Determine the [X, Y] coordinate at the center of the cell enclosing the given text.  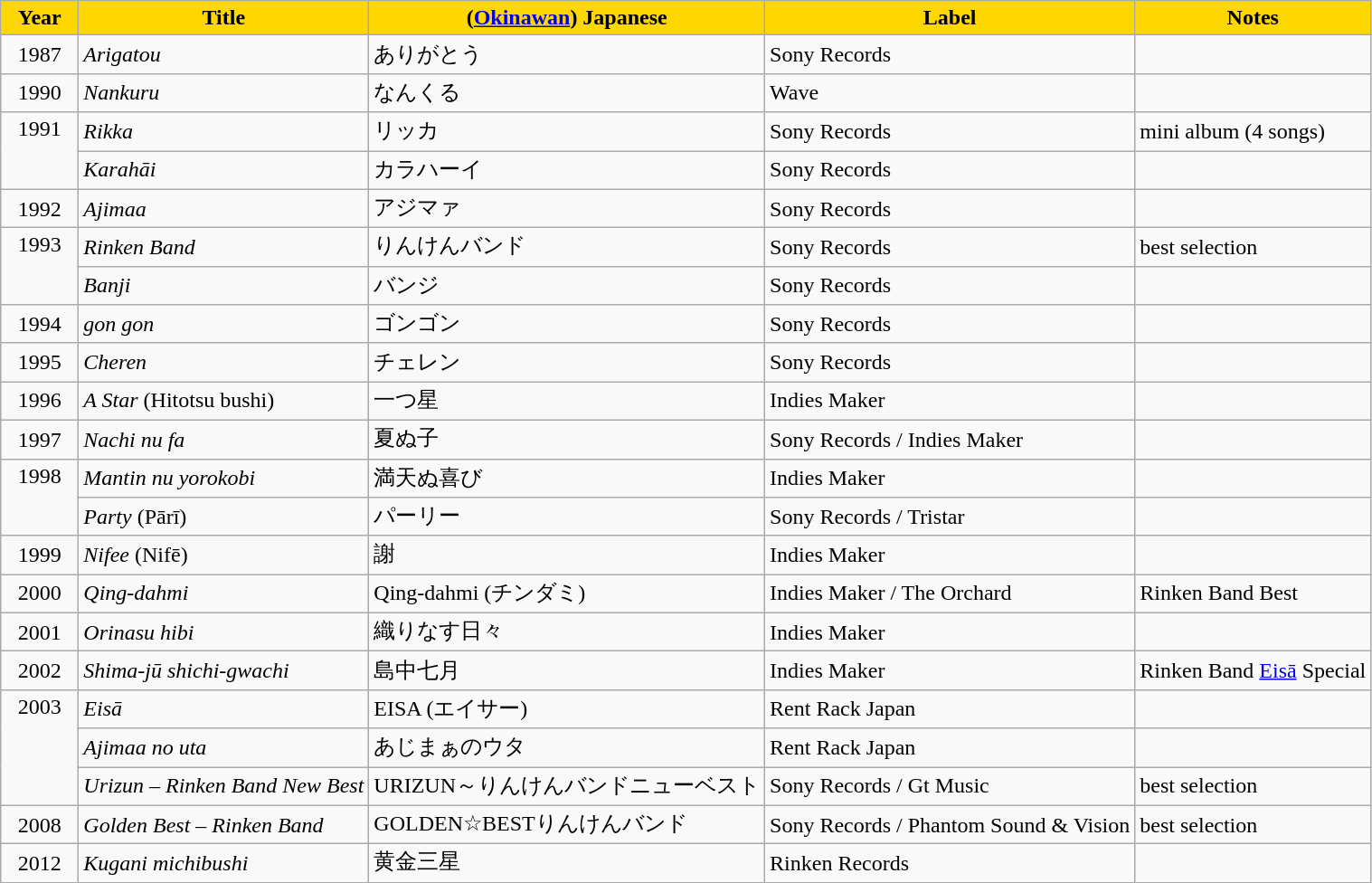
Eisā [224, 709]
1999 [40, 555]
2002 [40, 671]
Label [950, 18]
Indies Maker / The Orchard [950, 593]
2001 [40, 631]
(Okinawan) Japanese [567, 18]
満天ぬ喜び [567, 478]
Orinasu hibi [224, 631]
2003 [40, 747]
1995 [40, 362]
Party (Pārī) [224, 517]
Cheren [224, 362]
Nifee (Nifē) [224, 555]
カラハーイ [567, 170]
1991 [40, 150]
Rinken Band Best [1254, 593]
2000 [40, 593]
URIZUN～りんけんバンドニューベスト [567, 787]
Nankuru [224, 92]
Rikka [224, 132]
Kugani michibushi [224, 863]
Ajimaa no uta [224, 747]
Sony Records / Phantom Sound & Vision [950, 825]
1998 [40, 498]
1996 [40, 402]
謝 [567, 555]
Nachi nu fa [224, 440]
夏ぬ子 [567, 440]
なんくる [567, 92]
Sony Records / Tristar [950, 517]
1997 [40, 440]
パーリー [567, 517]
一つ星 [567, 402]
A Star (Hitotsu bushi) [224, 402]
EISA (エイサー) [567, 709]
Year [40, 18]
Mantin nu yorokobi [224, 478]
mini album (4 songs) [1254, 132]
Rinken Band [224, 248]
Notes [1254, 18]
Qing-dahmi [224, 593]
Shima-jū shichi-gwachi [224, 671]
gon gon [224, 324]
2012 [40, 863]
リッカ [567, 132]
1992 [40, 208]
1987 [40, 54]
Rinken Records [950, 863]
Urizun – Rinken Band New Best [224, 787]
Sony Records / Indies Maker [950, 440]
1990 [40, 92]
あじまぁのウタ [567, 747]
ありがとう [567, 54]
Title [224, 18]
ゴンゴン [567, 324]
島中七月 [567, 671]
Qing-dahmi (チンダミ) [567, 593]
Wave [950, 92]
アジマァ [567, 208]
2008 [40, 825]
織りなす日々 [567, 631]
GOLDEN☆BESTりんけんバンド [567, 825]
Arigatou [224, 54]
黄金三星 [567, 863]
Banji [224, 286]
Rinken Band Eisā Special [1254, 671]
Ajimaa [224, 208]
りんけんバンド [567, 248]
1994 [40, 324]
バンジ [567, 286]
Golden Best – Rinken Band [224, 825]
Sony Records / Gt Music [950, 787]
チェレン [567, 362]
Karahāi [224, 170]
1993 [40, 266]
